Scan for the cell matching the given text and deliver its [x, y] coordinate at center. 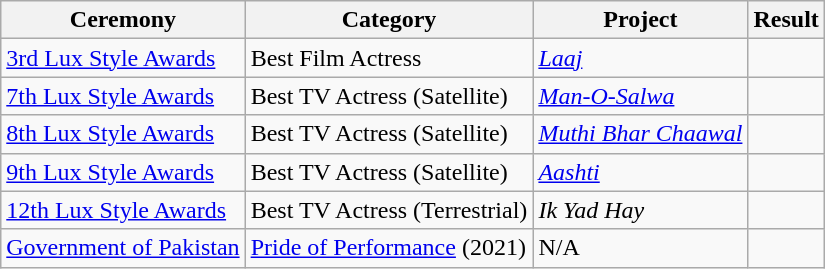
Muthi Bhar Chaawal [640, 134]
Aashti [640, 172]
Laaj [640, 58]
Man-O-Salwa [640, 96]
8th Lux Style Awards [123, 134]
3rd Lux Style Awards [123, 58]
12th Lux Style Awards [123, 210]
9th Lux Style Awards [123, 172]
Ceremony [123, 20]
Best Film Actress [389, 58]
Project [640, 20]
Pride of Performance (2021) [389, 248]
Government of Pakistan [123, 248]
7th Lux Style Awards [123, 96]
Category [389, 20]
N/A [640, 248]
Ik Yad Hay [640, 210]
Best TV Actress (Terrestrial) [389, 210]
Result [786, 20]
